Detect which cell encompasses the target text, then output its [x, y] center coordinate. 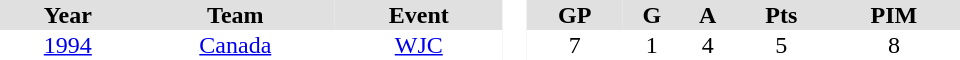
G [652, 15]
PIM [894, 15]
Event [419, 15]
Pts [782, 15]
GP [574, 15]
5 [782, 45]
Canada [236, 45]
Team [236, 15]
1994 [68, 45]
WJC [419, 45]
7 [574, 45]
4 [708, 45]
8 [894, 45]
A [708, 15]
1 [652, 45]
Year [68, 15]
